Detect which cell encompasses the target text, then output its (x, y) center coordinate. 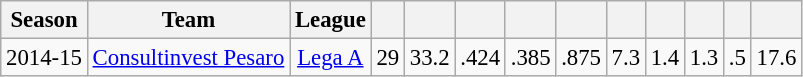
.385 (530, 58)
Season (44, 20)
.5 (738, 58)
League (330, 20)
.875 (581, 58)
7.3 (626, 58)
2014-15 (44, 58)
Consultinvest Pesaro (188, 58)
17.6 (776, 58)
Lega A (330, 58)
.424 (480, 58)
33.2 (429, 58)
Team (188, 20)
1.3 (704, 58)
29 (388, 58)
1.4 (664, 58)
